Identify which cell holds the provided text, then report its [x, y] central coordinate. 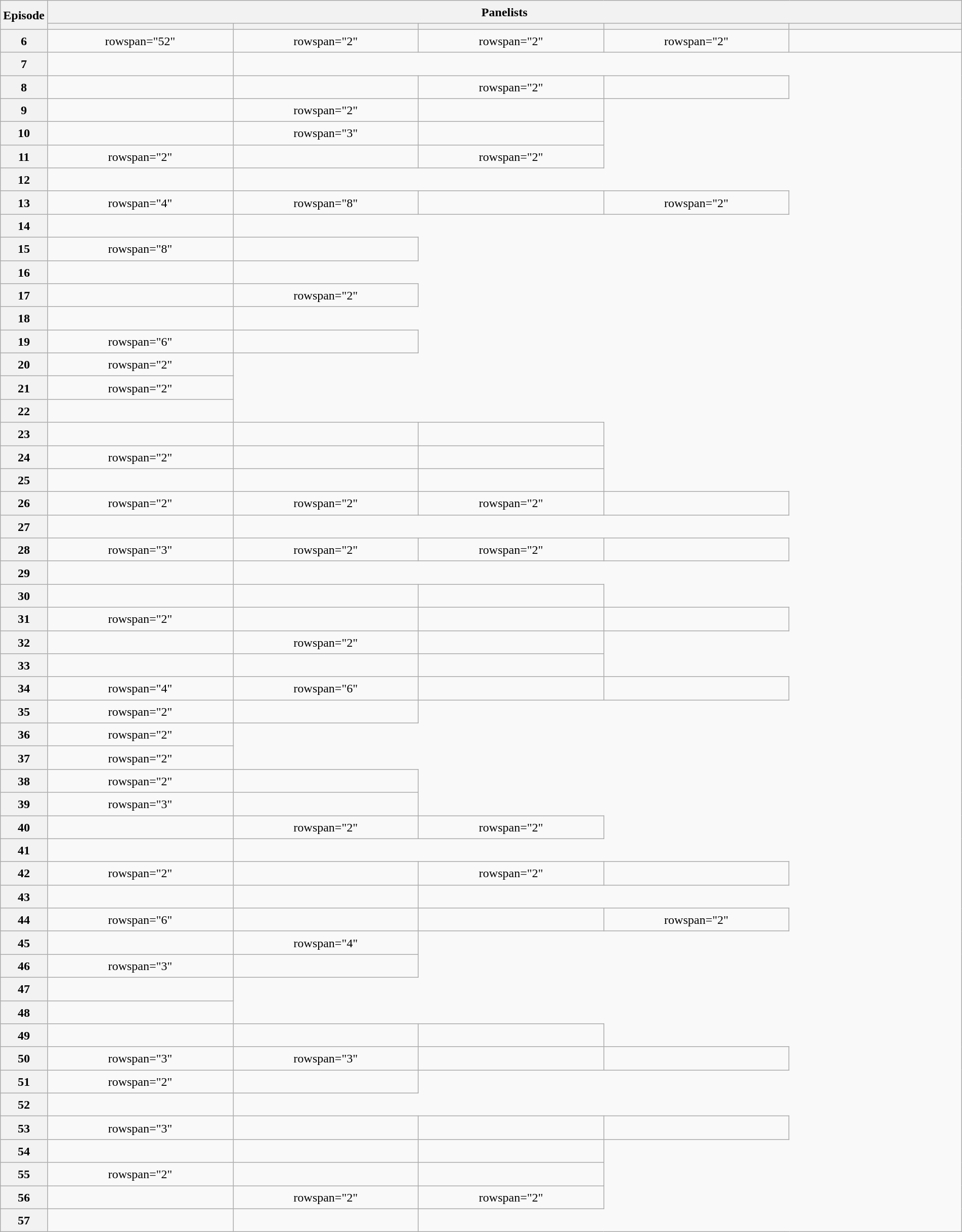
53 [24, 1128]
15 [24, 249]
48 [24, 1012]
56 [24, 1197]
9 [24, 110]
49 [24, 1036]
46 [24, 966]
8 [24, 87]
43 [24, 896]
7 [24, 64]
Panelists [504, 12]
13 [24, 203]
45 [24, 943]
22 [24, 411]
50 [24, 1058]
41 [24, 850]
57 [24, 1220]
36 [24, 735]
17 [24, 295]
34 [24, 688]
21 [24, 388]
35 [24, 712]
55 [24, 1174]
18 [24, 318]
6 [24, 41]
47 [24, 989]
28 [24, 550]
11 [24, 156]
25 [24, 480]
39 [24, 804]
38 [24, 781]
54 [24, 1151]
10 [24, 134]
19 [24, 342]
20 [24, 364]
31 [24, 619]
32 [24, 642]
33 [24, 665]
rowspan="52" [140, 41]
14 [24, 226]
37 [24, 758]
Episode [24, 15]
40 [24, 827]
12 [24, 180]
26 [24, 504]
16 [24, 272]
44 [24, 920]
23 [24, 434]
30 [24, 596]
42 [24, 874]
52 [24, 1105]
29 [24, 573]
51 [24, 1082]
27 [24, 526]
24 [24, 457]
